Identify which cell holds the provided text, then report its (X, Y) central coordinate. 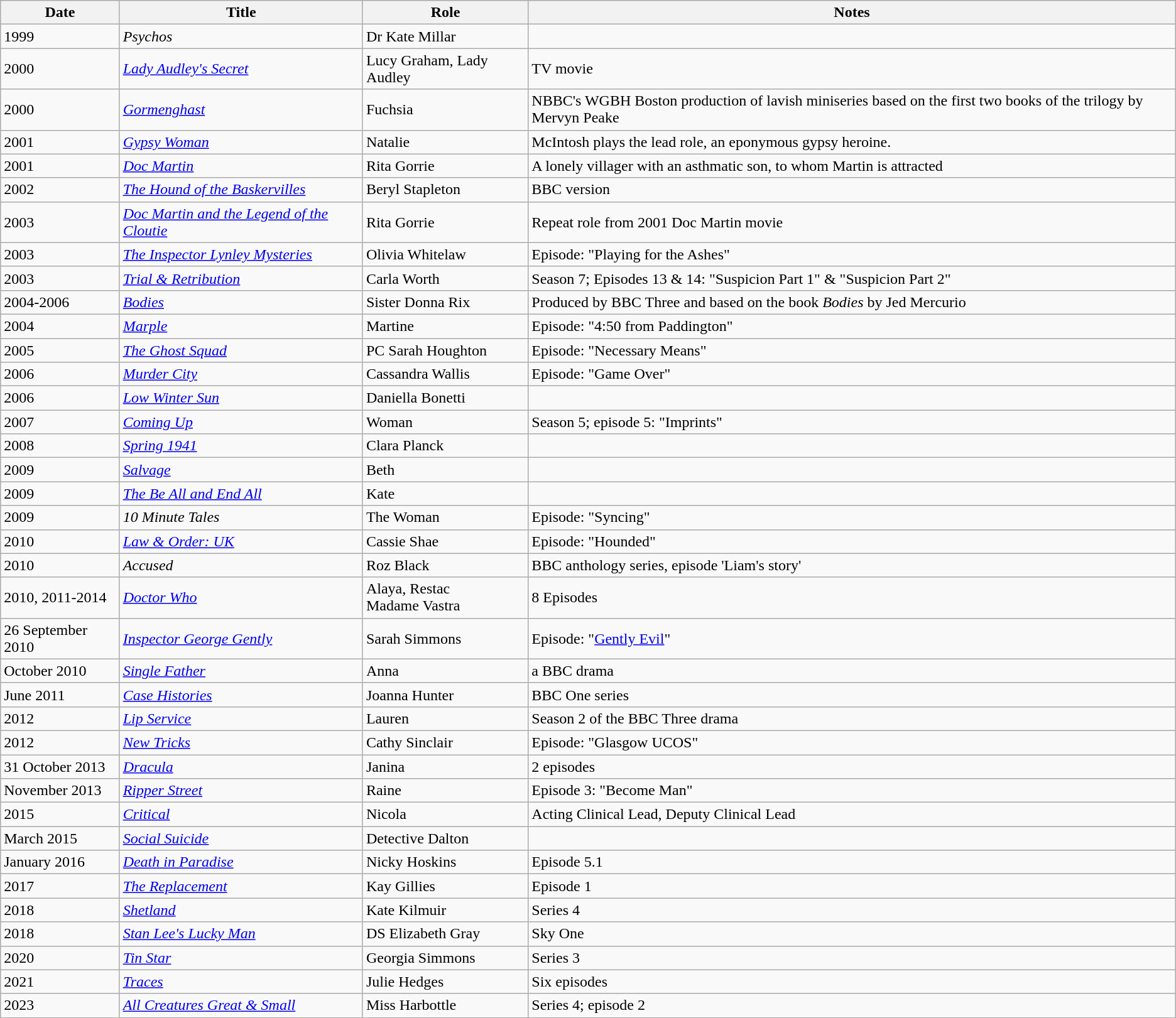
PC Sarah Houghton (445, 350)
a BBC drama (852, 671)
Shetland (241, 910)
March 2015 (60, 838)
Episode: "Game Over" (852, 374)
10 Minute Tales (241, 517)
Sister Donna Rix (445, 302)
Season 5; episode 5: "Imprints" (852, 422)
Kay Gillies (445, 886)
Trial & Retribution (241, 278)
Doc Martin and the Legend of the Cloutie (241, 222)
Episode: "Gently Evil" (852, 638)
Case Histories (241, 695)
Nicola (445, 815)
Daniella Bonetti (445, 398)
Spring 1941 (241, 446)
The Woman (445, 517)
Sky One (852, 934)
TV movie (852, 69)
Raine (445, 791)
NBBC's WGBH Boston production of lavish miniseries based on the first two books of the trilogy by Mervyn Peake (852, 109)
Fuchsia (445, 109)
Alaya, RestacMadame Vastra (445, 598)
Accused (241, 565)
Anna (445, 671)
BBC anthology series, episode 'Liam's story' (852, 565)
BBC version (852, 190)
Sarah Simmons (445, 638)
Salvage (241, 470)
Tin Star (241, 958)
26 September 2010 (60, 638)
8 Episodes (852, 598)
Gypsy Woman (241, 142)
2008 (60, 446)
2 episodes (852, 767)
All Creatures Great & Small (241, 1005)
Law & Order: UK (241, 541)
New Tricks (241, 742)
Dracula (241, 767)
Kate Kilmuir (445, 910)
January 2016 (60, 862)
Doctor Who (241, 598)
2015 (60, 815)
Episode 3: "Become Man" (852, 791)
Date (60, 13)
Roz Black (445, 565)
Dr Kate Millar (445, 36)
The Replacement (241, 886)
Lip Service (241, 718)
BBC One series (852, 695)
A lonely villager with an asthmatic son, to whom Martin is attracted (852, 166)
Georgia Simmons (445, 958)
2021 (60, 982)
Bodies (241, 302)
Cassie Shae (445, 541)
2002 (60, 190)
Coming Up (241, 422)
Cathy Sinclair (445, 742)
October 2010 (60, 671)
2004-2006 (60, 302)
Episode 5.1 (852, 862)
Olivia Whitelaw (445, 254)
Julie Hedges (445, 982)
Title (241, 13)
Psychos (241, 36)
Gormenghast (241, 109)
Lucy Graham, Lady Audley (445, 69)
Cassandra Wallis (445, 374)
Natalie (445, 142)
Episode 1 (852, 886)
Ripper Street (241, 791)
Acting Clinical Lead, Deputy Clinical Lead (852, 815)
The Inspector Lynley Mysteries (241, 254)
Murder City (241, 374)
Lady Audley's Secret (241, 69)
Kate (445, 494)
Carla Worth (445, 278)
Detective Dalton (445, 838)
Clara Planck (445, 446)
Inspector George Gently (241, 638)
31 October 2013 (60, 767)
Produced by BBC Three and based on the book Bodies by Jed Mercurio (852, 302)
Series 3 (852, 958)
Episode: "Playing for the Ashes" (852, 254)
Woman (445, 422)
Joanna Hunter (445, 695)
2007 (60, 422)
Janina (445, 767)
The Be All and End All (241, 494)
DS Elizabeth Gray (445, 934)
2004 (60, 326)
Series 4; episode 2 (852, 1005)
November 2013 (60, 791)
Repeat role from 2001 Doc Martin movie (852, 222)
Martine (445, 326)
2010, 2011-2014 (60, 598)
Episode: "Glasgow UCOS" (852, 742)
Episode: "Syncing" (852, 517)
Season 2 of the BBC Three drama (852, 718)
Beryl Stapleton (445, 190)
Marple (241, 326)
Traces (241, 982)
2023 (60, 1005)
Critical (241, 815)
Low Winter Sun (241, 398)
Beth (445, 470)
Six episodes (852, 982)
2017 (60, 886)
Death in Paradise (241, 862)
The Hound of the Baskervilles (241, 190)
The Ghost Squad (241, 350)
Lauren (445, 718)
Stan Lee's Lucky Man (241, 934)
Nicky Hoskins (445, 862)
Episode: "Hounded" (852, 541)
McIntosh plays the lead role, an eponymous gypsy heroine. (852, 142)
Episode: "4:50 from Paddington" (852, 326)
1999 (60, 36)
2020 (60, 958)
Single Father (241, 671)
June 2011 (60, 695)
Social Suicide (241, 838)
Doc Martin (241, 166)
Series 4 (852, 910)
2005 (60, 350)
Role (445, 13)
Miss Harbottle (445, 1005)
Season 7; Episodes 13 & 14: "Suspicion Part 1" & "Suspicion Part 2" (852, 278)
Notes (852, 13)
Episode: "Necessary Means" (852, 350)
